Output the (x, y) coordinate of the center of the cell containing the given text.  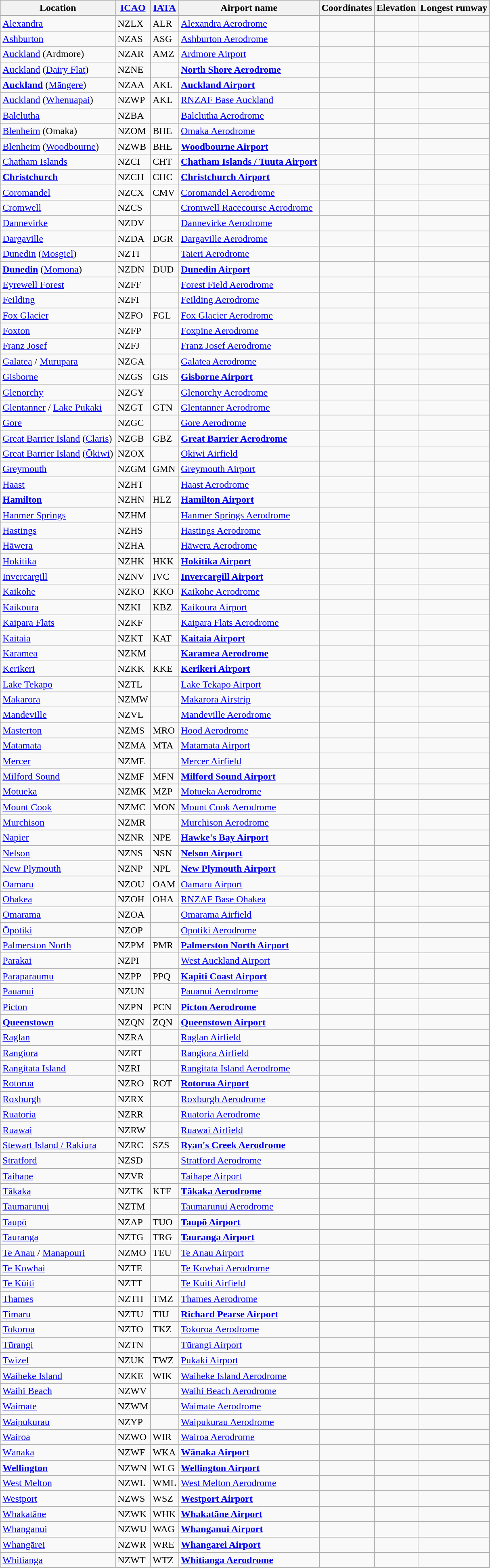
Tokoroa (58, 1329)
NZSD (133, 1160)
NZPM (133, 945)
PMR (165, 945)
Queenstown Airport (249, 1022)
New Plymouth Airport (249, 868)
NZPN (133, 1007)
NZKI (133, 607)
NZWS (133, 1499)
WSZ (165, 1499)
Kaipara Flats Aerodrome (249, 623)
Christchurch (58, 177)
Cromwell Racecourse Aerodrome (249, 208)
KAT (165, 638)
NZWR (133, 1545)
NZMW (133, 700)
WIR (165, 1437)
Coordinates (347, 8)
Hamilton (58, 500)
NZOU (133, 884)
NZTO (133, 1329)
NZNR (133, 838)
ALR (165, 23)
Te Anau / Manapouri (58, 1253)
Ardmore Airport (249, 54)
Taihape (58, 1176)
Ruawai Airfield (249, 1130)
NZDN (133, 269)
Chatham Islands / Tuuta Airport (249, 161)
WHK (165, 1514)
NZWL (133, 1483)
NZAR (133, 54)
WAG (165, 1529)
NZFF (133, 285)
PPQ (165, 976)
NZAS (133, 39)
GTN (165, 407)
Raglan (58, 1038)
NZTH (133, 1299)
Foxton (58, 331)
Hāwera (58, 546)
Feilding Aerodrome (249, 300)
NZMA (133, 746)
GMN (165, 469)
NZMO (133, 1253)
NZGM (133, 469)
Longest runway (454, 8)
OHA (165, 899)
Richard Pearse Airport (249, 1314)
Te Kowhai Aerodrome (249, 1268)
Mercer Airfield (249, 761)
Glenorchy (58, 392)
Makarora Airstrip (249, 700)
Tauranga Airport (249, 1237)
Taupō Airport (249, 1222)
NZWF (133, 1453)
Taumarunui Aerodrome (249, 1207)
NZOM (133, 131)
TKZ (165, 1329)
Hokitika (58, 561)
Greymouth Airport (249, 469)
Karamea Aerodrome (249, 653)
Location (58, 8)
Fox Glacier Aerodrome (249, 315)
NZWU (133, 1529)
Taieri Aerodrome (249, 254)
NZGB (133, 438)
Glentanner / Lake Pukaki (58, 407)
Chatham Islands (58, 161)
TWZ (165, 1360)
Dunedin (Mosgiel) (58, 254)
Stratford Aerodrome (249, 1160)
Tūrangi Airport (249, 1345)
NZKK (133, 669)
Elevation (396, 8)
MTA (165, 746)
Ruawai (58, 1130)
Mount Cook (58, 807)
Waihi Beach Aerodrome (249, 1391)
Lake Tekapo (58, 684)
Rangitata Island Aerodrome (249, 1068)
GIS (165, 377)
NZPP (133, 976)
Westport (58, 1499)
NZDA (133, 239)
HKK (165, 561)
Wellington (58, 1468)
NZTE (133, 1268)
Dannevirke (58, 223)
Waihi Beach (58, 1391)
Wānaka (58, 1453)
NZHS (133, 530)
TUO (165, 1222)
Forest Field Aerodrome (249, 285)
NZKM (133, 653)
NZRC (133, 1145)
Tauranga (58, 1237)
NZTI (133, 254)
Raglan Airfield (249, 1038)
West Melton (58, 1483)
Omarama (58, 914)
Great Barrier Aerodrome (249, 438)
NZTM (133, 1207)
Tākaka Aerodrome (249, 1191)
Pukaki Airport (249, 1360)
Motueka (58, 792)
Hanmer Springs Aerodrome (249, 515)
MFN (165, 776)
NZUN (133, 992)
WRE (165, 1545)
Mercer (58, 761)
AMZ (165, 54)
NSN (165, 853)
NZTN (133, 1345)
Kaipara Flats (58, 623)
Okiwi Airfield (249, 454)
Whitianga Aerodrome (249, 1560)
Motueka Aerodrome (249, 792)
NZTK (133, 1191)
Pauanui (58, 992)
NZKT (133, 638)
Ruatoria (58, 1114)
NZWN (133, 1468)
Whakatāne Airport (249, 1514)
NZOA (133, 914)
NZRI (133, 1068)
Matamata (58, 746)
Hastings Aerodrome (249, 530)
Franz Josef Aerodrome (249, 346)
NPL (165, 868)
NZWM (133, 1406)
Paraparaumu (58, 976)
West Melton Aerodrome (249, 1483)
Te Kowhai (58, 1268)
Makarora (58, 700)
Ohakea (58, 899)
RNZAF Base Auckland (249, 100)
Ashburton Aerodrome (249, 39)
West Auckland Airport (249, 961)
DGR (165, 239)
Nelson Airport (249, 853)
Gore (58, 423)
IVC (165, 576)
Oamaru (58, 884)
Queenstown (58, 1022)
Wairoa Aerodrome (249, 1437)
Waimate (58, 1406)
Kerikeri Airport (249, 669)
Tākaka (58, 1191)
Haast (58, 484)
Auckland (Dairy Flat) (58, 69)
NZMS (133, 730)
NZME (133, 761)
Lake Tekapo Airport (249, 684)
NZLX (133, 23)
Omarama Airfield (249, 914)
Milford Sound (58, 776)
Fox Glacier (58, 315)
Kerikeri (58, 669)
Hokitika Airport (249, 561)
NZTU (133, 1314)
Galatea / Murupara (58, 361)
NZMK (133, 792)
NZCS (133, 208)
Great Barrier Island (Claris) (58, 438)
NZKF (133, 623)
Kaitaia Airport (249, 638)
KTF (165, 1191)
Gisborne (58, 377)
NZHA (133, 546)
Whangārei (58, 1545)
Feilding (58, 300)
Waiheke Island (58, 1375)
Westport Airport (249, 1499)
Hastings (58, 530)
NZKO (133, 592)
Wairoa (58, 1437)
NZRR (133, 1114)
NZPI (133, 961)
Mandeville (58, 715)
TRG (165, 1237)
NZCI (133, 161)
NZGC (133, 423)
NZGT (133, 407)
NZWK (133, 1514)
ROT (165, 1084)
Coromandel (58, 193)
MON (165, 807)
NZQN (133, 1022)
Timaru (58, 1314)
Whangarei Airport (249, 1545)
Taupō (58, 1222)
Whitianga (58, 1560)
Karamea (58, 653)
WML (165, 1483)
Christchurch Airport (249, 177)
Gisborne Airport (249, 377)
Airport name (249, 8)
Stewart Island / Rakiura (58, 1145)
NZRO (133, 1084)
KBZ (165, 607)
FGL (165, 315)
Ōpōtiki (58, 930)
Rangitata Island (58, 1068)
Kaikoura Airport (249, 607)
NZMF (133, 776)
NZCH (133, 177)
Foxpine Aerodrome (249, 331)
NZWV (133, 1391)
Picton Aerodrome (249, 1007)
Waimate Aerodrome (249, 1406)
CMV (165, 193)
Coromandel Aerodrome (249, 193)
Ashburton (58, 39)
Taihape Airport (249, 1176)
Rotorua Airport (249, 1084)
NZTG (133, 1237)
Hamilton Airport (249, 500)
Mandeville Aerodrome (249, 715)
Parakai (58, 961)
NZUK (133, 1360)
Rangiora (58, 1053)
Dargaville Aerodrome (249, 239)
TMZ (165, 1299)
NZNS (133, 853)
NZGS (133, 377)
Stratford (58, 1160)
Oamaru Airport (249, 884)
KKO (165, 592)
ICAO (133, 8)
NZCX (133, 193)
Roxburgh (58, 1099)
ASG (165, 39)
Ryan's Creek Aerodrome (249, 1145)
Tūrangi (58, 1345)
NZOX (133, 454)
Balclutha (58, 115)
Dargaville (58, 239)
NZFO (133, 315)
Milford Sound Airport (249, 776)
Hāwera Aerodrome (249, 546)
Opotiki Aerodrome (249, 930)
Rotorua (58, 1084)
IATA (165, 8)
KKE (165, 669)
Nelson (58, 853)
Alexandra (58, 23)
Thames (58, 1299)
Napier (58, 838)
NZNE (133, 69)
NZWB (133, 146)
SZS (165, 1145)
CHT (165, 161)
NZKE (133, 1375)
Murchison Aerodrome (249, 822)
OAM (165, 884)
NZHT (133, 484)
NZHK (133, 561)
Cromwell (58, 208)
NPE (165, 838)
Kaikohe (58, 592)
Hanmer Springs (58, 515)
NZRX (133, 1099)
Roxburgh Aerodrome (249, 1099)
North Shore Aerodrome (249, 69)
Woodbourne Airport (249, 146)
Palmerston North (58, 945)
Eyrewell Forest (58, 285)
NZDV (133, 223)
WTZ (165, 1560)
NZMR (133, 822)
Hood Aerodrome (249, 730)
Taumarunui (58, 1207)
WLG (165, 1468)
NZFI (133, 300)
NZAP (133, 1222)
Tokoroa Aerodrome (249, 1329)
Auckland (Māngere) (58, 85)
Dunedin Airport (249, 269)
NZOH (133, 899)
Te Kūiti (58, 1283)
WKA (165, 1453)
Rangiora Airfield (249, 1053)
Waipukurau (58, 1421)
Matamata Airport (249, 746)
GBZ (165, 438)
Pauanui Aerodrome (249, 992)
NZOP (133, 930)
NZAA (133, 85)
Franz Josef (58, 346)
DUD (165, 269)
NZBA (133, 115)
ZQN (165, 1022)
CHC (165, 177)
Blenheim (Omaka) (58, 131)
Omaka Aerodrome (249, 131)
Great Barrier Island (Ōkiwi) (58, 454)
Whanganui Airport (249, 1529)
RNZAF Base Ohakea (249, 899)
NZHM (133, 515)
NZTT (133, 1283)
Thames Aerodrome (249, 1299)
Gore Aerodrome (249, 423)
Wellington Airport (249, 1468)
NZWT (133, 1560)
NZRA (133, 1038)
NZFJ (133, 346)
PCN (165, 1007)
Balclutha Aerodrome (249, 115)
Wānaka Airport (249, 1453)
NZVR (133, 1176)
MRO (165, 730)
Hawke's Bay Airport (249, 838)
HLZ (165, 500)
NZHN (133, 500)
NZRT (133, 1053)
Murchison (58, 822)
Haast Aerodrome (249, 484)
Auckland (Whenuapai) (58, 100)
Picton (58, 1007)
Kapiti Coast Airport (249, 976)
Te Kuiti Airfield (249, 1283)
Glentanner Aerodrome (249, 407)
Dunedin (Momona) (58, 269)
Kaitaia (58, 638)
Mount Cook Aerodrome (249, 807)
NZWP (133, 100)
Glenorchy Aerodrome (249, 392)
Waiheke Island Aerodrome (249, 1375)
NZGA (133, 361)
NZYP (133, 1421)
MZP (165, 792)
New Plymouth (58, 868)
Kaikohe Aerodrome (249, 592)
TEU (165, 1253)
NZFP (133, 331)
NZMC (133, 807)
Invercargill Airport (249, 576)
Alexandra Aerodrome (249, 23)
Masterton (58, 730)
TIU (165, 1314)
Auckland Airport (249, 85)
Whakatāne (58, 1514)
NZRW (133, 1130)
WIK (165, 1375)
Waipukurau Aerodrome (249, 1421)
Greymouth (58, 469)
NZNP (133, 868)
Blenheim (Woodbourne) (58, 146)
Te Anau Airport (249, 1253)
Kaikōura (58, 607)
Auckland (Ardmore) (58, 54)
Dannevirke Aerodrome (249, 223)
Twizel (58, 1360)
NZVL (133, 715)
Whanganui (58, 1529)
NZWO (133, 1437)
Ruatoria Aerodrome (249, 1114)
Invercargill (58, 576)
NZTL (133, 684)
NZNV (133, 576)
Palmerston North Airport (249, 945)
NZGY (133, 392)
Galatea Aerodrome (249, 361)
